Scan for the cell matching the given text and deliver its (x, y) coordinate at center. 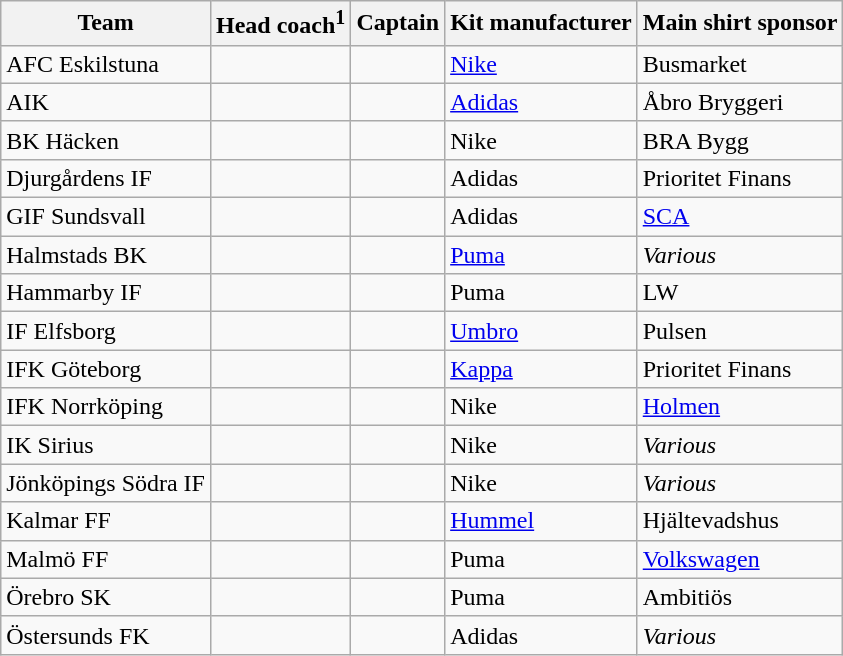
Åbro Bryggeri (740, 102)
Hjältevadshus (740, 521)
Busmarket (740, 64)
Hammarby IF (106, 293)
AFC Eskilstuna (106, 64)
IFK Göteborg (106, 369)
Ambitiös (740, 597)
Östersunds FK (106, 635)
Pulsen (740, 331)
Malmö FF (106, 559)
AIK (106, 102)
Volkswagen (740, 559)
Umbro (542, 331)
Djurgårdens IF (106, 178)
Head coach1 (280, 24)
GIF Sundsvall (106, 217)
Halmstads BK (106, 255)
Hummel (542, 521)
Team (106, 24)
IFK Norrköping (106, 407)
SCA (740, 217)
IK Sirius (106, 445)
IF Elfsborg (106, 331)
Örebro SK (106, 597)
Jönköpings Södra IF (106, 483)
Kalmar FF (106, 521)
BK Häcken (106, 140)
Kit manufacturer (542, 24)
LW (740, 293)
Holmen (740, 407)
Kappa (542, 369)
Main shirt sponsor (740, 24)
BRA Bygg (740, 140)
Captain (398, 24)
